Scan for the cell matching the given text and deliver its [X, Y] coordinate at center. 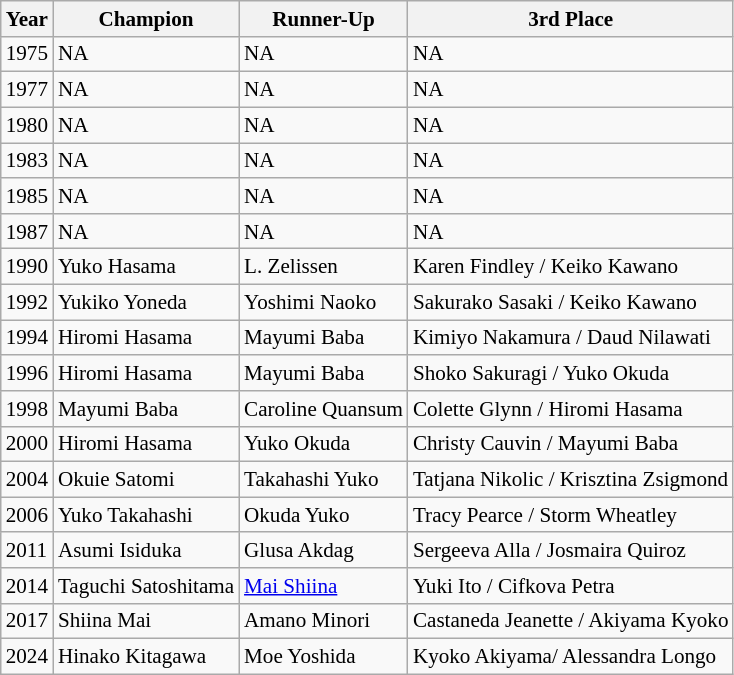
Amano Minori [324, 620]
Colette Glynn / Hiromi Hasama [570, 408]
Year [27, 18]
2006 [27, 514]
1994 [27, 338]
Okuda Yuko [324, 514]
Kyoko Akiyama/ Alessandra Longo [570, 656]
Yukiko Yoneda [146, 302]
Shiina Mai [146, 620]
1980 [27, 124]
1992 [27, 302]
1975 [27, 54]
1983 [27, 160]
Runner-Up [324, 18]
Glusa Akdag [324, 550]
1987 [27, 230]
Yoshimi Naoko [324, 302]
3rd Place [570, 18]
Sergeeva Alla / Josmaira Quiroz [570, 550]
Champion [146, 18]
Hinako Kitagawa [146, 656]
1998 [27, 408]
Christy Cauvin / Mayumi Baba [570, 444]
Okuie Satomi [146, 480]
Caroline Quansum [324, 408]
Asumi Isiduka [146, 550]
L. Zelissen [324, 266]
Sakurako Sasaki / Keiko Kawano [570, 302]
Yuko Hasama [146, 266]
Tracy Pearce / Storm Wheatley [570, 514]
2000 [27, 444]
1996 [27, 372]
Karen Findley / Keiko Kawano [570, 266]
Kimiyo Nakamura / Daud Nilawati [570, 338]
Mai Shiina [324, 586]
Yuko Okuda [324, 444]
Tatjana Nikolic / Krisztina Zsigmond [570, 480]
1985 [27, 196]
2011 [27, 550]
Taguchi Satoshitama [146, 586]
2004 [27, 480]
Castaneda Jeanette / Akiyama Kyoko [570, 620]
2014 [27, 586]
Yuki Ito / Cifkova Petra [570, 586]
Yuko Takahashi [146, 514]
1977 [27, 90]
Shoko Sakuragi / Yuko Okuda [570, 372]
Moe Yoshida [324, 656]
Takahashi Yuko [324, 480]
2017 [27, 620]
1990 [27, 266]
2024 [27, 656]
